Detect which cell encompasses the target text, then output its (x, y) center coordinate. 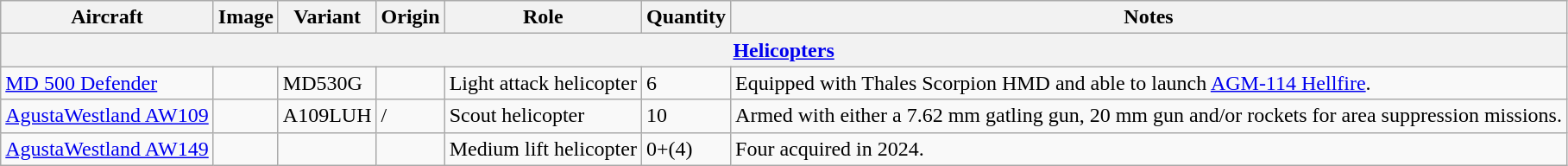
A109LUH (327, 116)
Scout helicopter (543, 116)
Light attack helicopter (543, 83)
Quantity (685, 17)
Four acquired in 2024. (1149, 149)
Origin (411, 17)
Helicopters (784, 50)
AgustaWestland AW109 (107, 116)
Notes (1149, 17)
10 (685, 116)
Variant (327, 17)
Medium lift helicopter (543, 149)
MD530G (327, 83)
0+(4) (685, 149)
6 (685, 83)
Armed with either a 7.62 mm gatling gun, 20 mm gun and/or rockets for area suppression missions. (1149, 116)
Equipped with Thales Scorpion HMD and able to launch AGM-114 Hellfire. (1149, 83)
/ (411, 116)
Aircraft (107, 17)
Image (245, 17)
AgustaWestland AW149 (107, 149)
MD 500 Defender (107, 83)
Role (543, 17)
